Locate the cell with the specified text and output its [x, y] center coordinate. 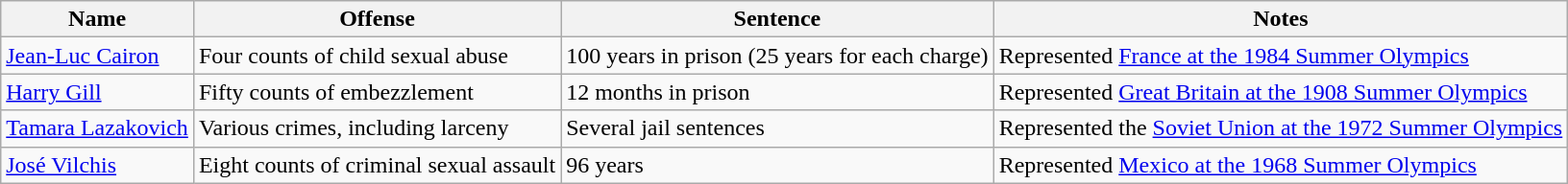
96 years [777, 165]
Harry Gill [98, 92]
Sentence [777, 19]
Eight counts of criminal sexual assault [377, 165]
12 months in prison [777, 92]
Represented Great Britain at the 1908 Summer Olympics [1281, 92]
Represented Mexico at the 1968 Summer Olympics [1281, 165]
Fifty counts of embezzlement [377, 92]
Various crimes, including larceny [377, 128]
Offense [377, 19]
José Vilchis [98, 165]
Several jail sentences [777, 128]
Represented France at the 1984 Summer Olympics [1281, 56]
Represented the Soviet Union at the 1972 Summer Olympics [1281, 128]
Tamara Lazakovich [98, 128]
Notes [1281, 19]
100 years in prison (25 years for each charge) [777, 56]
Jean-Luc Cairon [98, 56]
Four counts of child sexual abuse [377, 56]
Name [98, 19]
